Identify which cell holds the provided text, then report its (x, y) central coordinate. 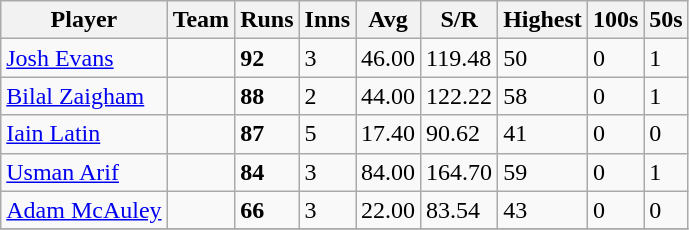
Runs (267, 20)
S/R (460, 20)
44.00 (388, 96)
2 (327, 96)
84.00 (388, 172)
164.70 (460, 172)
Player (84, 20)
119.48 (460, 58)
5 (327, 134)
Team (201, 20)
88 (267, 96)
Inns (327, 20)
22.00 (388, 210)
Avg (388, 20)
Adam McAuley (84, 210)
122.22 (460, 96)
Iain Latin (84, 134)
46.00 (388, 58)
92 (267, 58)
87 (267, 134)
Josh Evans (84, 58)
83.54 (460, 210)
43 (543, 210)
Bilal Zaigham (84, 96)
Highest (543, 20)
59 (543, 172)
50 (543, 58)
41 (543, 134)
84 (267, 172)
58 (543, 96)
17.40 (388, 134)
Usman Arif (84, 172)
100s (615, 20)
66 (267, 210)
90.62 (460, 134)
50s (666, 20)
